Locate the cell with the specified text and output its [X, Y] center coordinate. 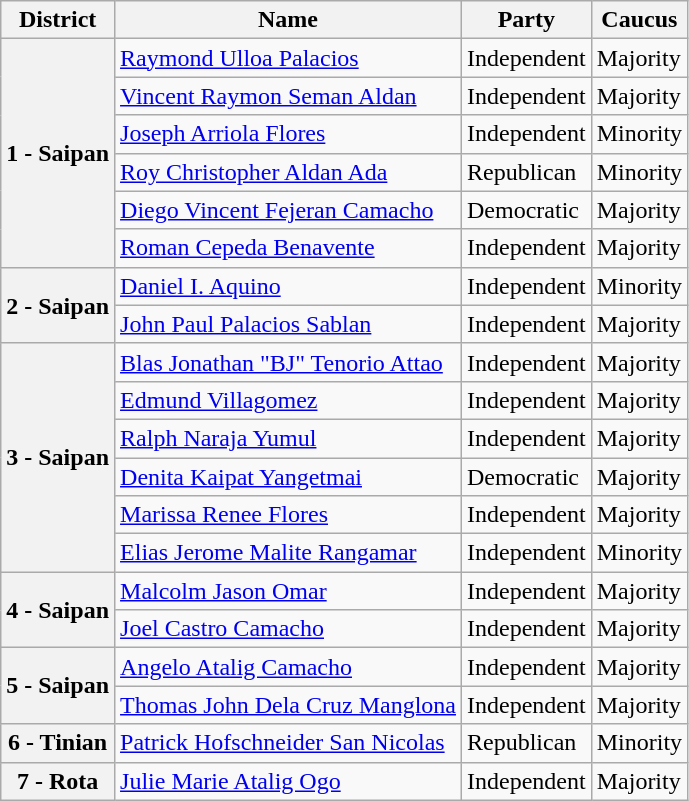
7 - Rota [58, 781]
Denita Kaipat Yangetmai [288, 477]
2 - Saipan [58, 305]
Joel Castro Camacho [288, 629]
Angelo Atalig Camacho [288, 667]
Name [288, 20]
Patrick Hofschneider San Nicolas [288, 743]
Party [527, 20]
Edmund Villagomez [288, 400]
Caucus [639, 20]
6 - Tinian [58, 743]
Diego Vincent Fejeran Camacho [288, 210]
Blas Jonathan "BJ" Tenorio Attao [288, 362]
Roman Cepeda Benavente [288, 248]
5 - Saipan [58, 686]
3 - Saipan [58, 457]
Thomas John Dela Cruz Manglona [288, 705]
District [58, 20]
Roy Christopher Aldan Ada [288, 172]
Joseph Arriola Flores [288, 134]
Ralph Naraja Yumul [288, 438]
Julie Marie Atalig Ogo [288, 781]
4 - Saipan [58, 610]
Marissa Renee Flores [288, 515]
Malcolm Jason Omar [288, 591]
1 - Saipan [58, 153]
Vincent Raymon Seman Aldan [288, 96]
John Paul Palacios Sablan [288, 324]
Elias Jerome Malite Rangamar [288, 553]
Daniel I. Aquino [288, 286]
Raymond Ulloa Palacios [288, 58]
